Return [x, y] of the center of cell containing provided text 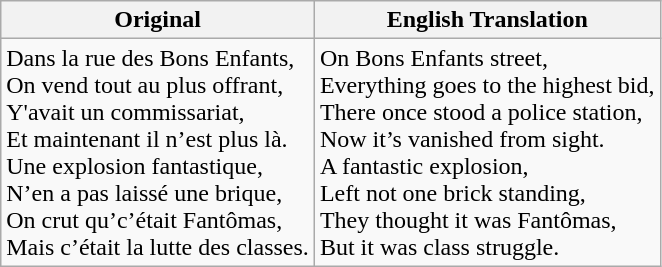
English Translation [487, 20]
Original [158, 20]
